Search for the cell housing the specified text and yield its [X, Y] center coordinate. 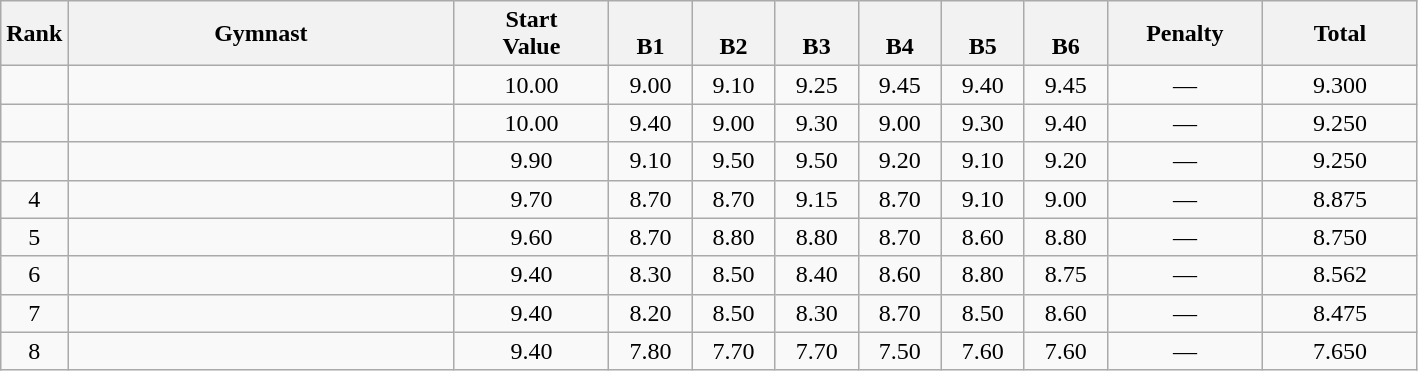
8.562 [1340, 275]
8.20 [650, 313]
6 [34, 275]
7.50 [900, 351]
5 [34, 237]
9.300 [1340, 85]
B4 [900, 34]
Total [1340, 34]
8 [34, 351]
8.40 [816, 275]
8.75 [1066, 275]
7.650 [1340, 351]
B5 [982, 34]
B3 [816, 34]
Penalty [1184, 34]
9.60 [532, 237]
9.25 [816, 85]
8.750 [1340, 237]
B2 [734, 34]
Gymnast [261, 34]
8.475 [1340, 313]
7 [34, 313]
B1 [650, 34]
9.70 [532, 199]
StartValue [532, 34]
7.80 [650, 351]
4 [34, 199]
9.15 [816, 199]
9.90 [532, 161]
8.875 [1340, 199]
B6 [1066, 34]
Rank [34, 34]
